Extract the [x, y] coordinate from the center of the cell holding the provided text.  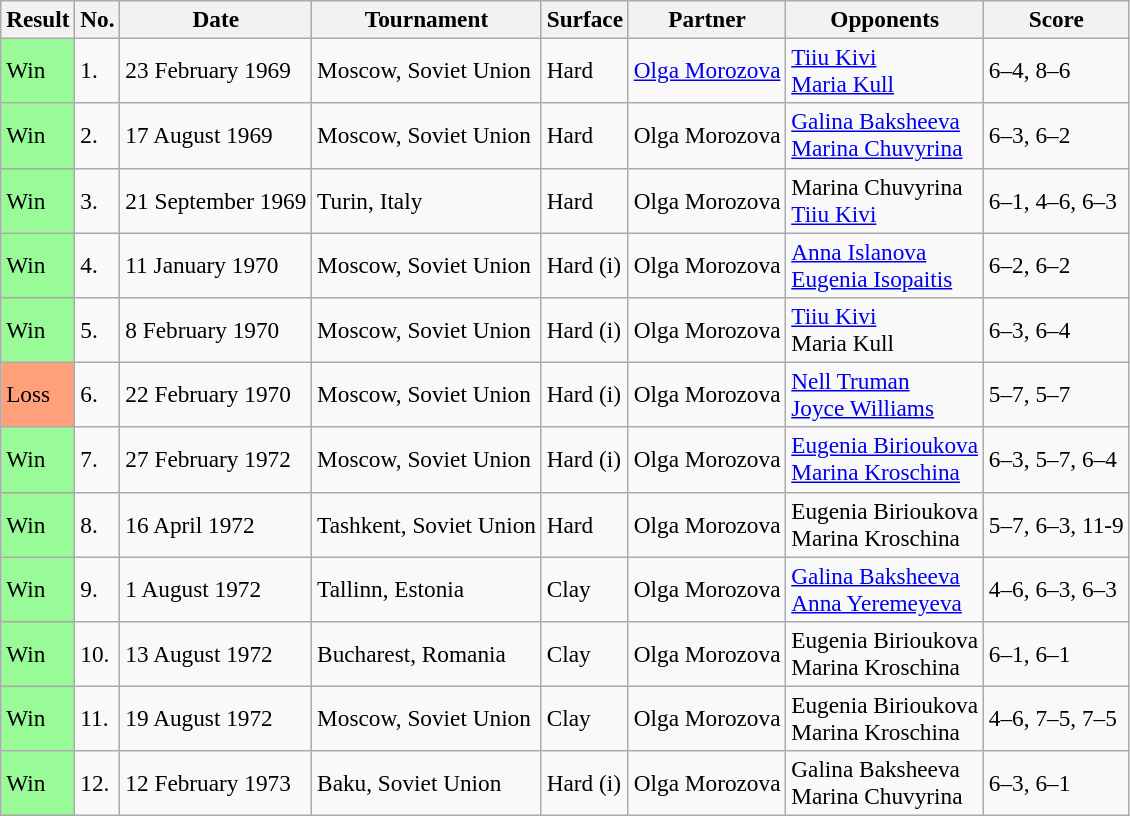
Tournament [427, 19]
12. [98, 784]
21 September 1969 [216, 200]
4–6, 6–3, 6–3 [1056, 588]
Surface [584, 19]
4. [98, 264]
2. [98, 136]
Nell Truman Joyce Williams [885, 394]
6–3, 6–4 [1056, 330]
17 August 1969 [216, 136]
11. [98, 718]
11 January 1970 [216, 264]
6–3, 6–1 [1056, 784]
Anna Islanova Eugenia Isopaitis [885, 264]
Partner [707, 19]
13 August 1972 [216, 654]
5. [98, 330]
27 February 1972 [216, 460]
3. [98, 200]
19 August 1972 [216, 718]
Galina Baksheeva Anna Yeremeyeva [885, 588]
No. [98, 19]
6–1, 4–6, 6–3 [1056, 200]
8. [98, 524]
Date [216, 19]
6. [98, 394]
10. [98, 654]
Tallinn, Estonia [427, 588]
9. [98, 588]
22 February 1970 [216, 394]
16 April 1972 [216, 524]
12 February 1973 [216, 784]
Bucharest, Romania [427, 654]
1 August 1972 [216, 588]
5–7, 5–7 [1056, 394]
Loss [38, 394]
7. [98, 460]
Tashkent, Soviet Union [427, 524]
Opponents [885, 19]
5–7, 6–3, 11-9 [1056, 524]
6–2, 6–2 [1056, 264]
Turin, Italy [427, 200]
Result [38, 19]
1. [98, 70]
Score [1056, 19]
6–3, 5–7, 6–4 [1056, 460]
23 February 1969 [216, 70]
Marina Chuvyrina Tiiu Kivi [885, 200]
8 February 1970 [216, 330]
4–6, 7–5, 7–5 [1056, 718]
Baku, Soviet Union [427, 784]
6–4, 8–6 [1056, 70]
6–3, 6–2 [1056, 136]
6–1, 6–1 [1056, 654]
